Extract the [X, Y] coordinate from the center of the cell holding the provided text.  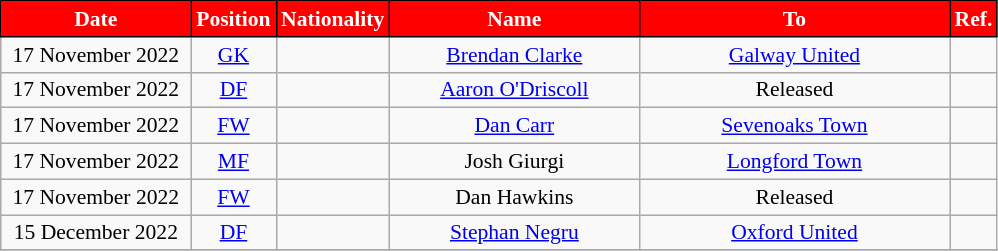
15 December 2022 [96, 233]
Dan Hawkins [514, 197]
Brendan Clarke [514, 55]
To [794, 19]
Galway United [794, 55]
Aaron O'Driscoll [514, 90]
Ref. [974, 19]
Date [96, 19]
Name [514, 19]
Josh Giurgi [514, 162]
Oxford United [794, 233]
Stephan Negru [514, 233]
Longford Town [794, 162]
Sevenoaks Town [794, 126]
MF [234, 162]
GK [234, 55]
Dan Carr [514, 126]
Position [234, 19]
Nationality [332, 19]
